Search for the cell housing the specified text and yield its [x, y] center coordinate. 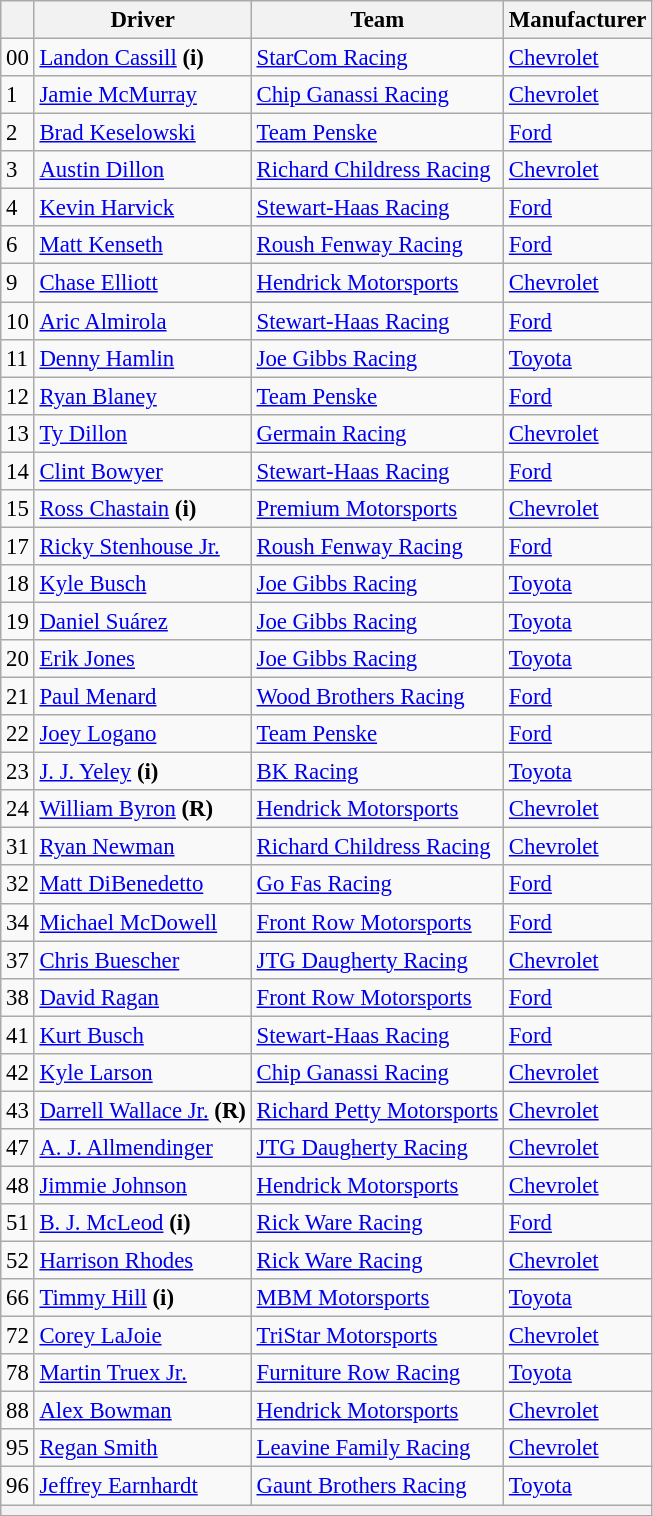
Kyle Larson [142, 1073]
78 [18, 1373]
Chase Elliott [142, 283]
21 [18, 697]
37 [18, 960]
2 [18, 133]
17 [18, 546]
Regan Smith [142, 1449]
96 [18, 1486]
Ryan Newman [142, 847]
Manufacturer [578, 20]
10 [18, 321]
Martin Truex Jr. [142, 1373]
B. J. McLeod (i) [142, 1223]
88 [18, 1411]
12 [18, 396]
Aric Almirola [142, 321]
Brad Keselowski [142, 133]
Ty Dillon [142, 433]
Alex Bowman [142, 1411]
William Byron (R) [142, 809]
A. J. Allmendinger [142, 1148]
BK Racing [377, 772]
Ricky Stenhouse Jr. [142, 546]
Gaunt Brothers Racing [377, 1486]
Driver [142, 20]
20 [18, 659]
TriStar Motorsports [377, 1336]
Michael McDowell [142, 922]
11 [18, 358]
Austin Dillon [142, 170]
J. J. Yeley (i) [142, 772]
32 [18, 885]
22 [18, 734]
Landon Cassill (i) [142, 58]
Go Fas Racing [377, 885]
Kyle Busch [142, 584]
13 [18, 433]
MBM Motorsports [377, 1298]
48 [18, 1185]
Timmy Hill (i) [142, 1298]
47 [18, 1148]
Chris Buescher [142, 960]
66 [18, 1298]
95 [18, 1449]
Jimmie Johnson [142, 1185]
Furniture Row Racing [377, 1373]
Matt DiBenedetto [142, 885]
Matt Kenseth [142, 245]
23 [18, 772]
Kurt Busch [142, 1035]
43 [18, 1110]
00 [18, 58]
Denny Hamlin [142, 358]
Team [377, 20]
Ross Chastain (i) [142, 509]
41 [18, 1035]
15 [18, 509]
Paul Menard [142, 697]
31 [18, 847]
Harrison Rhodes [142, 1261]
4 [18, 208]
Daniel Suárez [142, 621]
Erik Jones [142, 659]
Germain Racing [377, 433]
Joey Logano [142, 734]
18 [18, 584]
Wood Brothers Racing [377, 697]
72 [18, 1336]
24 [18, 809]
38 [18, 997]
Darrell Wallace Jr. (R) [142, 1110]
1 [18, 95]
StarCom Racing [377, 58]
Richard Petty Motorsports [377, 1110]
Clint Bowyer [142, 471]
Premium Motorsports [377, 509]
Leavine Family Racing [377, 1449]
9 [18, 283]
52 [18, 1261]
Jamie McMurray [142, 95]
Corey LaJoie [142, 1336]
Ryan Blaney [142, 396]
David Ragan [142, 997]
42 [18, 1073]
34 [18, 922]
19 [18, 621]
Kevin Harvick [142, 208]
Jeffrey Earnhardt [142, 1486]
51 [18, 1223]
14 [18, 471]
3 [18, 170]
6 [18, 245]
